Search for the cell housing the specified text and yield its (X, Y) center coordinate. 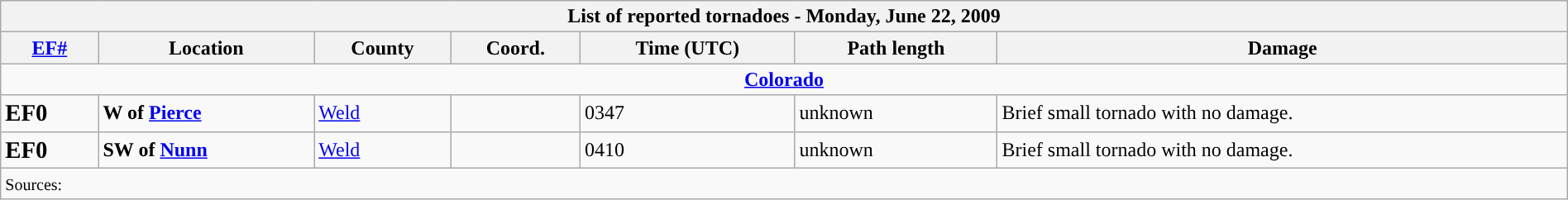
Location (207, 48)
Coord. (515, 48)
Sources: (784, 183)
County (382, 48)
0347 (688, 113)
Path length (896, 48)
0410 (688, 150)
Time (UTC) (688, 48)
W of Pierce (207, 113)
List of reported tornadoes - Monday, June 22, 2009 (784, 17)
Colorado (784, 79)
EF# (50, 48)
SW of Nunn (207, 150)
Damage (1282, 48)
